Return the [X, Y] coordinate for the center point of the cell that contains the specified text.  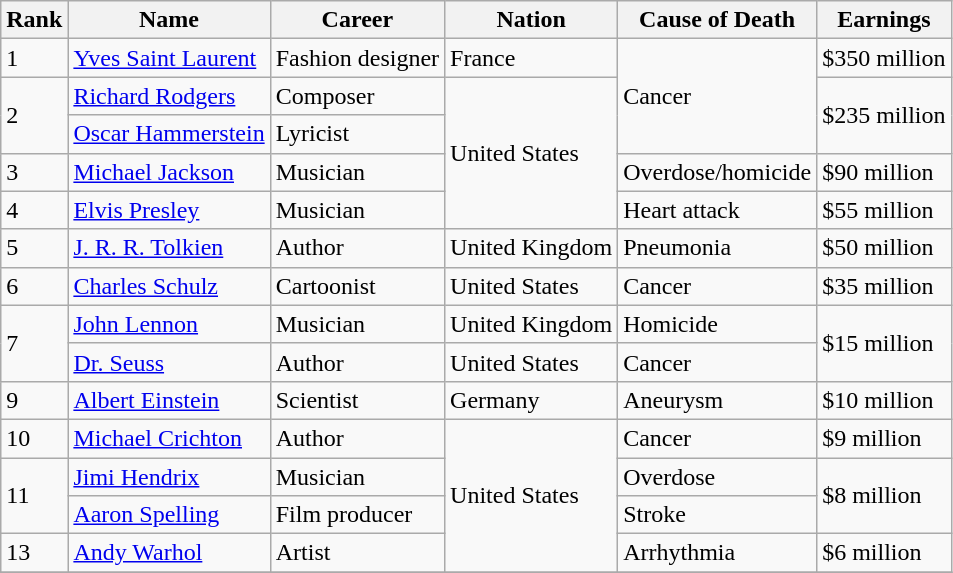
11 [34, 496]
Albert Einstein [169, 400]
10 [34, 438]
$350 million [884, 58]
Overdose/homicide [718, 172]
Michael Crichton [169, 438]
$35 million [884, 286]
Jimi Hendrix [169, 477]
5 [34, 248]
7 [34, 343]
6 [34, 286]
Aneurysm [718, 400]
Cause of Death [718, 20]
1 [34, 58]
Michael Jackson [169, 172]
4 [34, 210]
$90 million [884, 172]
$8 million [884, 496]
Scientist [357, 400]
$235 million [884, 115]
$50 million [884, 248]
Aaron Spelling [169, 515]
Stroke [718, 515]
Oscar Hammerstein [169, 134]
John Lennon [169, 324]
J. R. R. Tolkien [169, 248]
Lyricist [357, 134]
Career [357, 20]
$15 million [884, 343]
Germany [532, 400]
$9 million [884, 438]
2 [34, 115]
Nation [532, 20]
Elvis Presley [169, 210]
Rank [34, 20]
13 [34, 553]
3 [34, 172]
Dr. Seuss [169, 362]
Heart attack [718, 210]
$55 million [884, 210]
Film producer [357, 515]
Arrhythmia [718, 553]
Fashion designer [357, 58]
9 [34, 400]
Cartoonist [357, 286]
Richard Rodgers [169, 96]
France [532, 58]
$10 million [884, 400]
Yves Saint Laurent [169, 58]
Pneumonia [718, 248]
Charles Schulz [169, 286]
Homicide [718, 324]
$6 million [884, 553]
Composer [357, 96]
Name [169, 20]
Artist [357, 553]
Earnings [884, 20]
Andy Warhol [169, 553]
Overdose [718, 477]
